Detect which cell encompasses the target text, then output its [x, y] center coordinate. 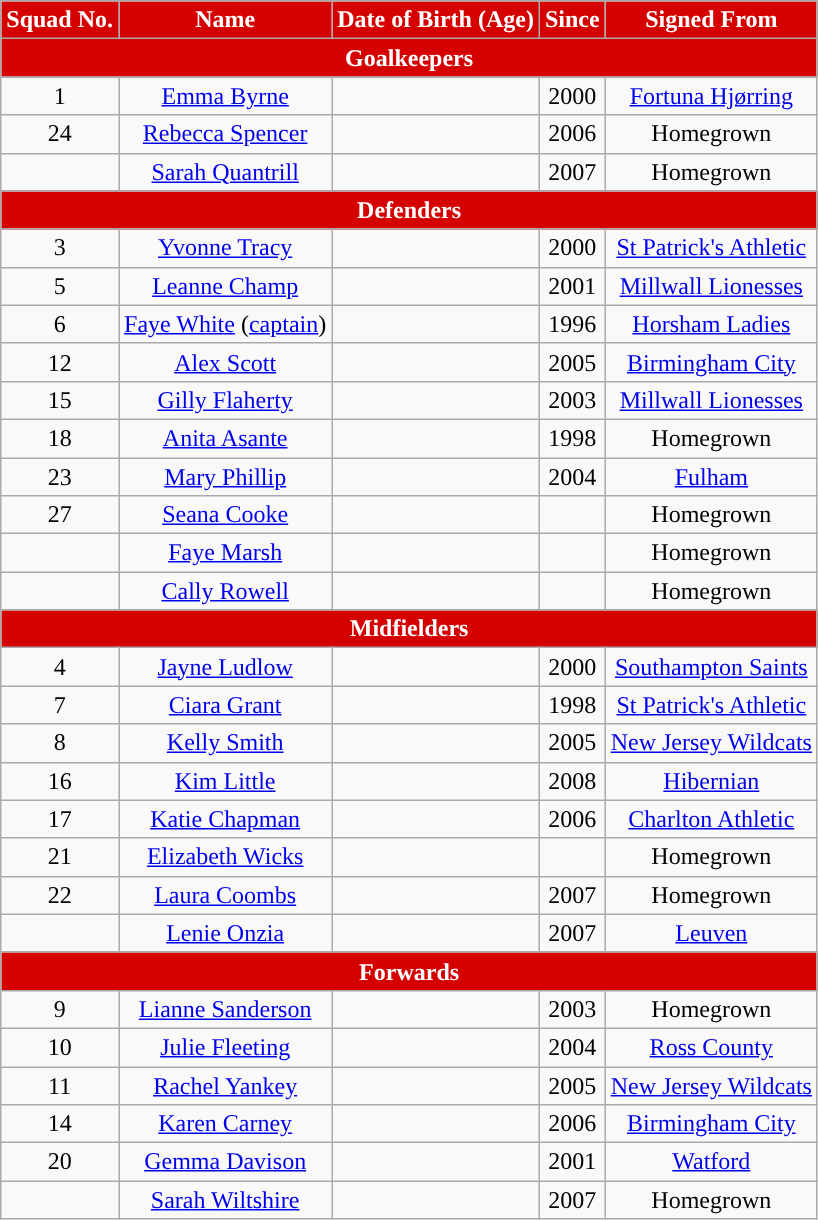
Yvonne Tracy [226, 248]
Gilly Flaherty [226, 400]
Elizabeth Wicks [226, 857]
Signed From [711, 20]
Leanne Champ [226, 286]
1996 [572, 324]
1 [60, 96]
Rachel Yankey [226, 1085]
Kelly Smith [226, 743]
Rebecca Spencer [226, 134]
Lenie Onzia [226, 933]
2008 [572, 781]
22 [60, 895]
Forwards [410, 971]
Ciara Grant [226, 705]
16 [60, 781]
Emma Byrne [226, 96]
9 [60, 1009]
Anita Asante [226, 438]
Lianne Sanderson [226, 1009]
Mary Phillip [226, 477]
Faye White (captain) [226, 324]
21 [60, 857]
Fortuna Hjørring [711, 96]
6 [60, 324]
Watford [711, 1162]
10 [60, 1047]
Laura Coombs [226, 895]
Horsham Ladies [711, 324]
17 [60, 819]
8 [60, 743]
Ross County [711, 1047]
Name [226, 20]
Faye Marsh [226, 553]
11 [60, 1085]
Defenders [410, 210]
Cally Rowell [226, 591]
Alex Scott [226, 362]
4 [60, 667]
Katie Chapman [226, 819]
Midfielders [410, 629]
Leuven [711, 933]
27 [60, 515]
23 [60, 477]
Since [572, 20]
14 [60, 1124]
Squad No. [60, 20]
Sarah Wiltshire [226, 1200]
Date of Birth (Age) [436, 20]
7 [60, 705]
18 [60, 438]
Kim Little [226, 781]
Julie Fleeting [226, 1047]
Goalkeepers [410, 58]
Fulham [711, 477]
5 [60, 286]
15 [60, 400]
Gemma Davison [226, 1162]
Hibernian [711, 781]
12 [60, 362]
Charlton Athletic [711, 819]
24 [60, 134]
3 [60, 248]
20 [60, 1162]
Sarah Quantrill [226, 172]
Southampton Saints [711, 667]
Karen Carney [226, 1124]
Seana Cooke [226, 515]
Jayne Ludlow [226, 667]
